Return the (X, Y) coordinate for the center point of the cell that contains the specified text.  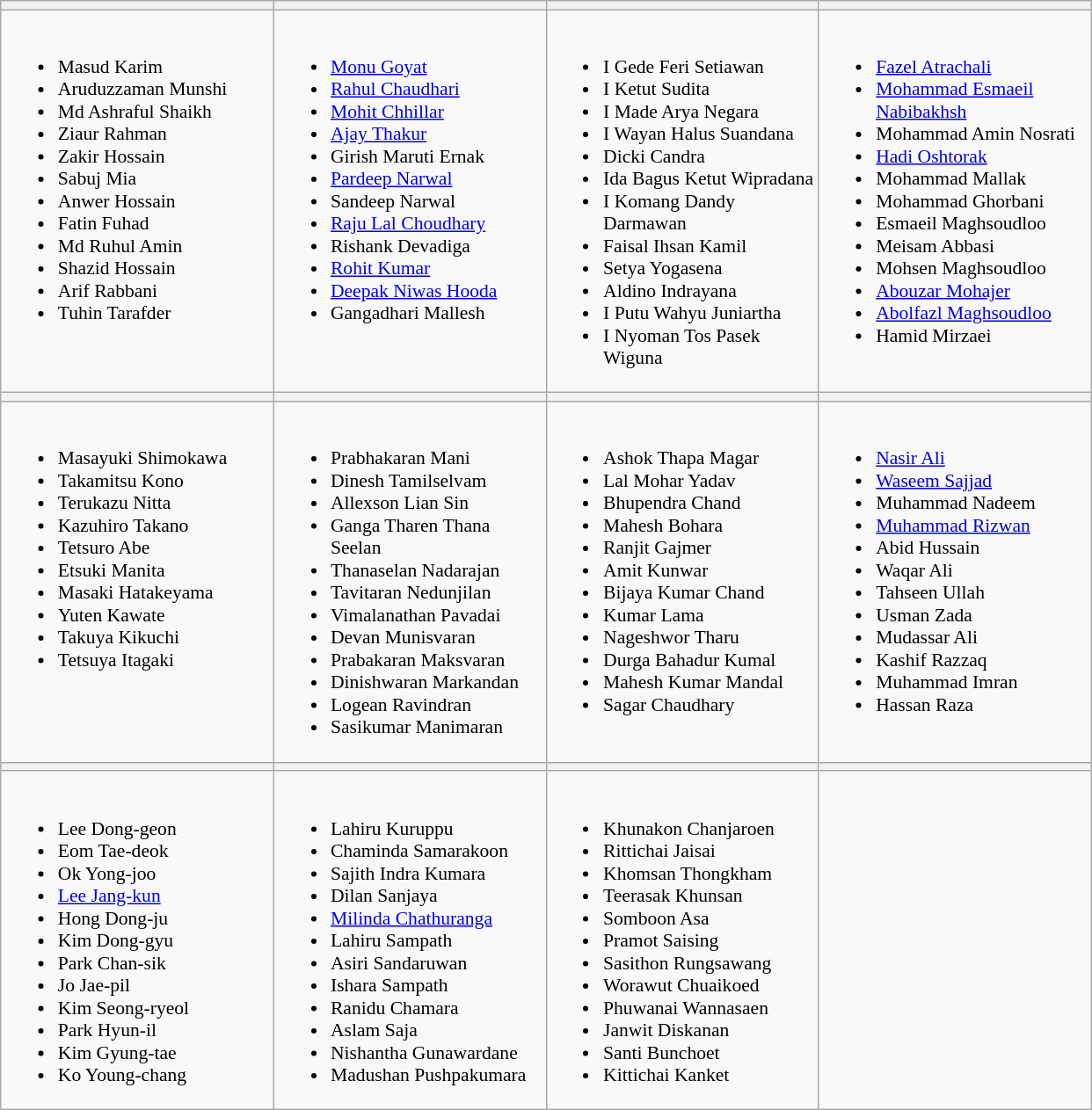
Masayuki ShimokawaTakamitsu KonoTerukazu NittaKazuhiro TakanoTetsuro AbeEtsuki ManitaMasaki HatakeyamaYuten KawateTakuya KikuchiTetsuya Itagaki (137, 582)
Lee Dong-geonEom Tae-deokOk Yong-jooLee Jang-kunHong Dong-juKim Dong-gyuPark Chan-sikJo Jae-pilKim Seong-ryeolPark Hyun-ilKim Gyung-taeKo Young-chang (137, 940)
Nasir AliWaseem SajjadMuhammad NadeemMuhammad RizwanAbid HussainWaqar AliTahseen UllahUsman ZadaMudassar AliKashif RazzaqMuhammad ImranHassan Raza (955, 582)
